Scan for the cell matching the given text and deliver its [x, y] coordinate at center. 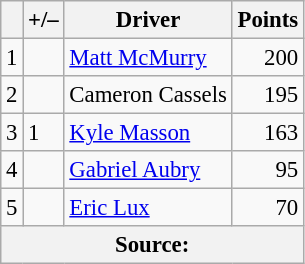
Points [268, 20]
Cameron Cassels [148, 95]
Eric Lux [148, 208]
Driver [148, 20]
Source: [152, 245]
95 [268, 170]
Gabriel Aubry [148, 170]
195 [268, 95]
3 [12, 133]
2 [12, 95]
+/– [44, 20]
Matt McMurry [148, 58]
163 [268, 133]
4 [12, 170]
70 [268, 208]
5 [12, 208]
Kyle Masson [148, 133]
200 [268, 58]
